Find where the given text appears and provide that cell's center as (X, Y) coordinate. 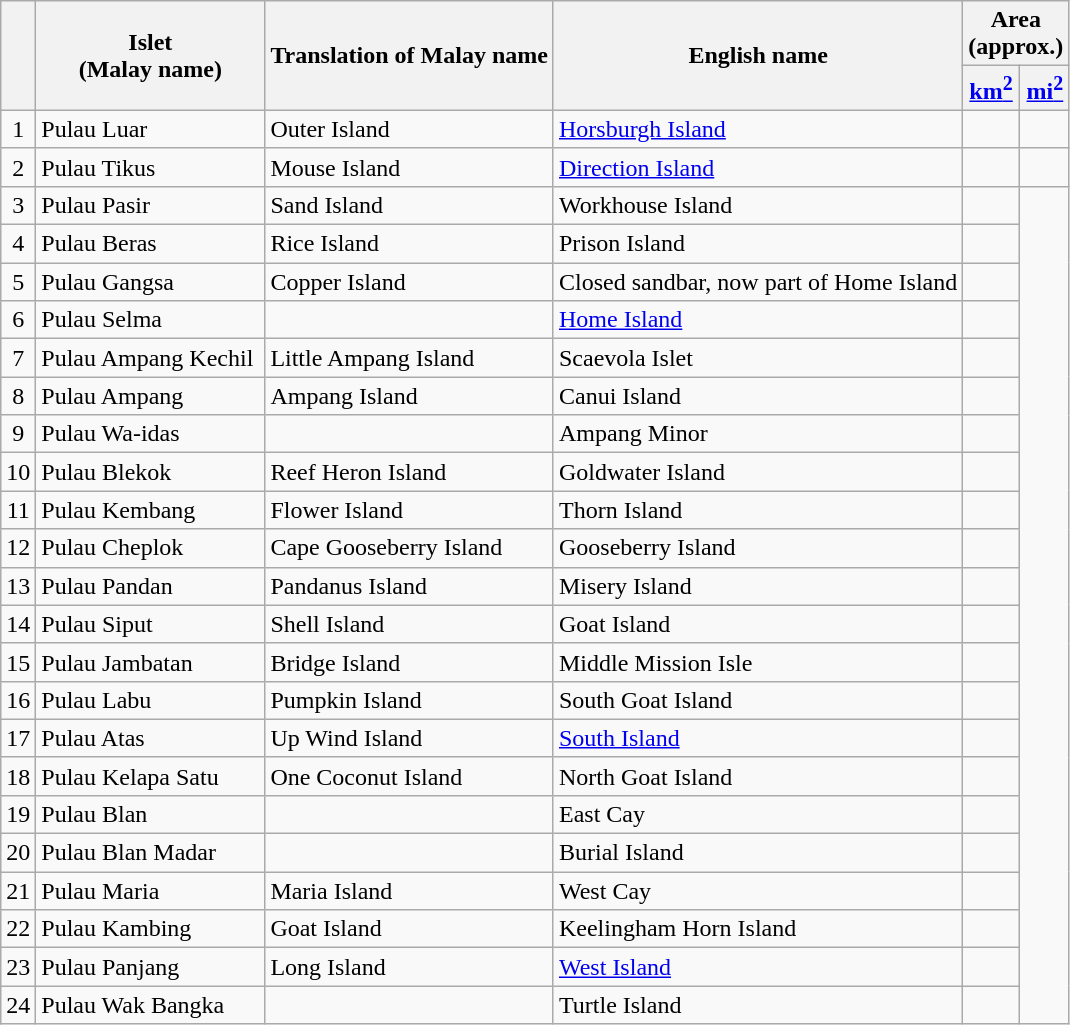
Pulau Atas (150, 738)
6 (18, 320)
Pandanus Island (410, 586)
Pulau Labu (150, 700)
Workhouse Island (758, 205)
2 (18, 167)
Scaevola Islet (758, 358)
13 (18, 586)
Pulau Wa-idas (150, 434)
Outer Island (410, 129)
Pulau Maria (150, 891)
Gooseberry Island (758, 548)
Pulau Jambatan (150, 662)
Pulau Pasir (150, 205)
Closed sandbar, now part of Home Island (758, 282)
4 (18, 244)
Bridge Island (410, 662)
South Island (758, 738)
11 (18, 510)
Pulau Tikus (150, 167)
Pulau Pandan (150, 586)
23 (18, 967)
Long Island (410, 967)
Up Wind Island (410, 738)
South Goat Island (758, 700)
18 (18, 776)
Prison Island (758, 244)
20 (18, 853)
Goldwater Island (758, 472)
Direction Island (758, 167)
Pulau Wak Bangka (150, 1005)
16 (18, 700)
Horsburgh Island (758, 129)
19 (18, 814)
17 (18, 738)
9 (18, 434)
8 (18, 396)
1 (18, 129)
Canui Island (758, 396)
Pulau Blekok (150, 472)
Ampang Island (410, 396)
12 (18, 548)
Pulau Selma (150, 320)
Mouse Island (410, 167)
Turtle Island (758, 1005)
Pulau Kelapa Satu (150, 776)
Pulau Kambing (150, 929)
Pulau Siput (150, 624)
Islet(Malay name) (150, 56)
Thorn Island (758, 510)
Pumpkin Island (410, 700)
Misery Island (758, 586)
Flower Island (410, 510)
Home Island (758, 320)
Middle Mission Isle (758, 662)
Pulau Cheplok (150, 548)
Cape Gooseberry Island (410, 548)
One Coconut Island (410, 776)
Pulau Beras (150, 244)
Pulau Ampang Kechil (150, 358)
English name (758, 56)
Area(approx.) (1016, 34)
East Cay (758, 814)
14 (18, 624)
Pulau Ampang (150, 396)
mi2 (1044, 88)
Rice Island (410, 244)
Sand Island (410, 205)
Burial Island (758, 853)
Maria Island (410, 891)
15 (18, 662)
Shell Island (410, 624)
10 (18, 472)
24 (18, 1005)
Pulau Blan (150, 814)
Pulau Blan Madar (150, 853)
Pulau Gangsa (150, 282)
Keelingham Horn Island (758, 929)
West Island (758, 967)
Pulau Panjang (150, 967)
Translation of Malay name (410, 56)
Pulau Kembang (150, 510)
21 (18, 891)
West Cay (758, 891)
22 (18, 929)
5 (18, 282)
North Goat Island (758, 776)
Pulau Luar (150, 129)
Reef Heron Island (410, 472)
Copper Island (410, 282)
Ampang Minor (758, 434)
Little Ampang Island (410, 358)
7 (18, 358)
3 (18, 205)
km2 (991, 88)
